Scan for the cell matching the given text and deliver its [x, y] coordinate at center. 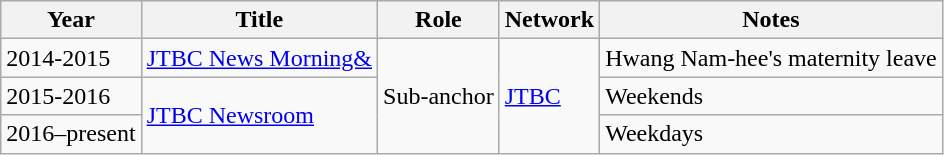
2016–present [71, 134]
Notes [772, 20]
Network [549, 20]
Sub-anchor [439, 96]
JTBC Newsroom [259, 115]
Role [439, 20]
JTBC [549, 96]
Hwang Nam-hee's maternity leave [772, 58]
Weekdays [772, 134]
2015-2016 [71, 96]
Title [259, 20]
JTBC News Morning& [259, 58]
2014-2015 [71, 58]
Weekends [772, 96]
Year [71, 20]
